Detect which cell encompasses the target text, then output its [x, y] center coordinate. 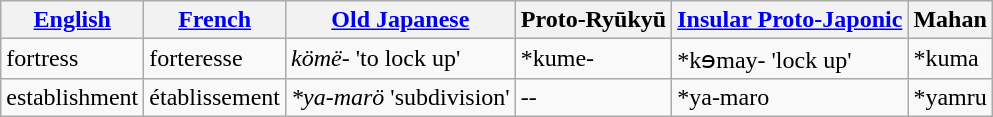
*kɘmay- 'lock up' [790, 59]
French [215, 20]
Old Japanese [400, 20]
établissement [215, 97]
*yamru [950, 97]
Proto-Ryūkyū [593, 20]
Mahan [950, 20]
establishment [72, 97]
fortress [72, 59]
*kuma [950, 59]
kömë- 'to lock up' [400, 59]
*kume- [593, 59]
Insular Proto-Japonic [790, 20]
*ya-maro [790, 97]
*ya-marö 'subdivision' [400, 97]
forteresse [215, 59]
English [72, 20]
-- [593, 97]
